Scan for the cell matching the given text and deliver its (X, Y) coordinate at center. 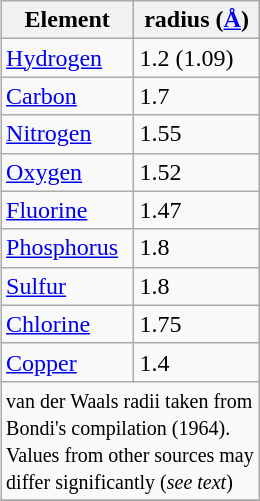
Hydrogen (68, 58)
1.2 (1.09) (196, 58)
Oxygen (68, 172)
Phosphorus (68, 248)
Sulfur (68, 286)
Element (68, 20)
1.4 (196, 362)
radius (Å) (196, 20)
Nitrogen (68, 134)
1.47 (196, 210)
van der Waals radii taken fromBondi's compilation (1964).Values from other sources maydiffer significantly (see text) (130, 440)
1.75 (196, 324)
1.7 (196, 96)
1.55 (196, 134)
1.52 (196, 172)
Chlorine (68, 324)
Carbon (68, 96)
Copper (68, 362)
Fluorine (68, 210)
